Determine the [x, y] coordinate at the center of the cell enclosing the given text.  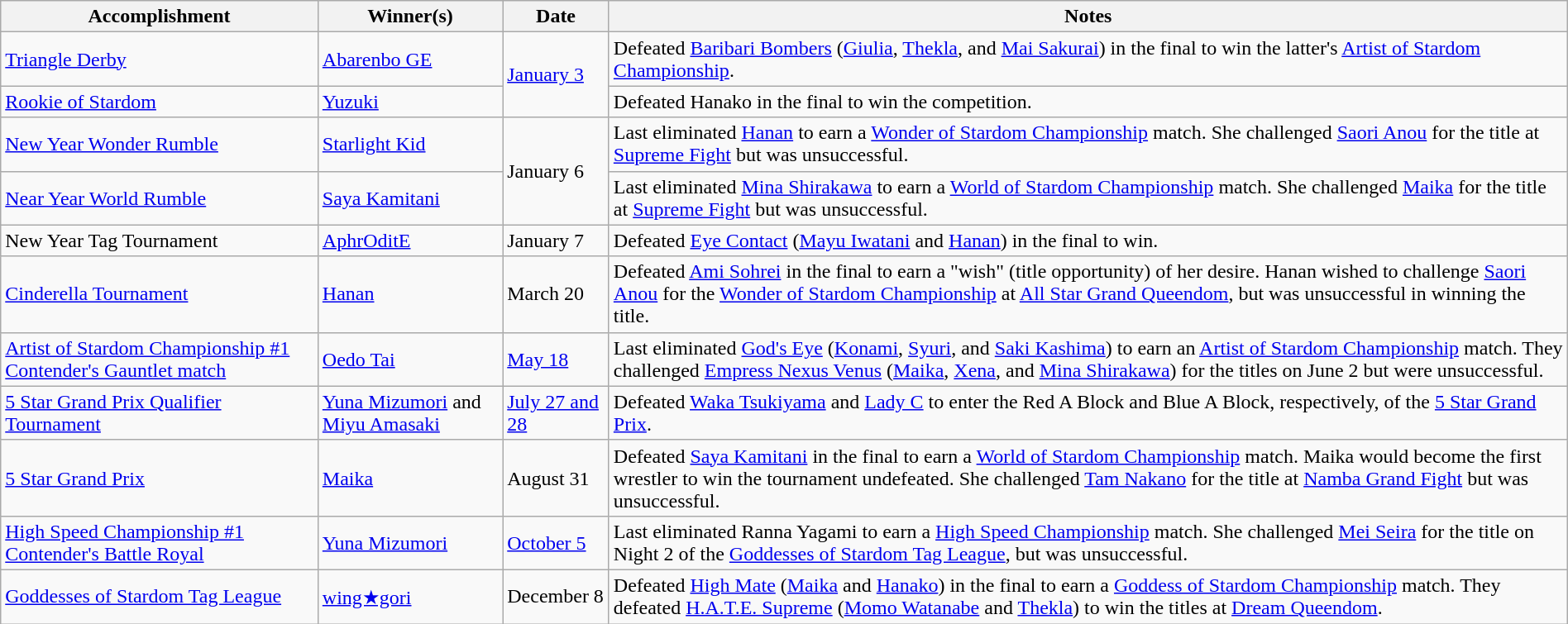
Yuzuki [410, 102]
High Speed Championship #1 Contender's Battle Royal [160, 542]
March 20 [556, 294]
Defeated Eye Contact (Mayu Iwatani and Hanan) in the final to win. [1088, 241]
Cinderella Tournament [160, 294]
Artist of Stardom Championship #1 Contender's Gauntlet match [160, 359]
July 27 and 28 [556, 413]
Defeated Waka Tsukiyama and Lady C to enter the Red A Block and Blue A Block, respectively, of the 5 Star Grand Prix. [1088, 413]
Notes [1088, 17]
Accomplishment [160, 17]
December 8 [556, 597]
5 Star Grand Prix Qualifier Tournament [160, 413]
Yuna Mizumori and Miyu Amasaki [410, 413]
Triangle Derby [160, 60]
May 18 [556, 359]
Maika [410, 478]
January 6 [556, 171]
Defeated Hanako in the final to win the competition. [1088, 102]
Last eliminated Hanan to earn a Wonder of Stardom Championship match. She challenged Saori Anou for the title at Supreme Fight but was unsuccessful. [1088, 144]
wing★gori [410, 597]
Near Year World Rumble [160, 198]
New Year Tag Tournament [160, 241]
August 31 [556, 478]
Abarenbo GE [410, 60]
January 3 [556, 74]
Oedo Tai [410, 359]
October 5 [556, 542]
Yuna Mizumori [410, 542]
January 7 [556, 241]
Starlight Kid [410, 144]
Winner(s) [410, 17]
Hanan [410, 294]
New Year Wonder Rumble [160, 144]
5 Star Grand Prix [160, 478]
Defeated Baribari Bombers (Giulia, Thekla, and Mai Sakurai) in the final to win the latter's Artist of Stardom Championship. [1088, 60]
Saya Kamitani [410, 198]
Goddesses of Stardom Tag League [160, 597]
AphrOditE [410, 241]
Date [556, 17]
Rookie of Stardom [160, 102]
